Provide the [X, Y] coordinate of the cell's center where the given text is located.  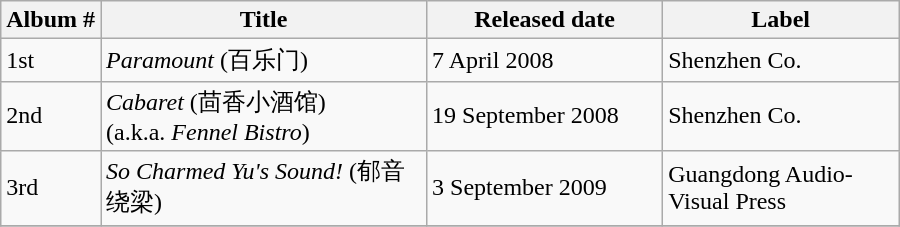
2nd [51, 116]
Label [781, 20]
19 September 2008 [545, 116]
Guangdong Audio-Visual Press [781, 188]
3 September 2009 [545, 188]
Released date [545, 20]
7 April 2008 [545, 60]
1st [51, 60]
3rd [51, 188]
Album # [51, 20]
Cabaret (茴香小酒馆) (a.k.a. Fennel Bistro) [263, 116]
Paramount (百乐门) [263, 60]
So Charmed Yu's Sound! (郁音绕梁) [263, 188]
Title [263, 20]
